Search for the cell housing the specified text and yield its (x, y) center coordinate. 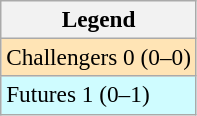
Challengers 0 (0–0) (99, 57)
Legend (99, 19)
Futures 1 (0–1) (99, 95)
